Scan for the cell matching the given text and deliver its [X, Y] coordinate at center. 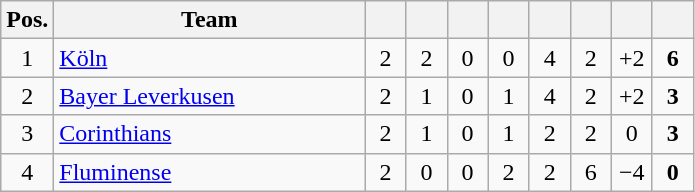
Köln [210, 58]
−4 [632, 172]
Team [210, 20]
Pos. [28, 20]
Fluminense [210, 172]
Bayer Leverkusen [210, 96]
Corinthians [210, 134]
